Identify which cell holds the provided text, then report its [x, y] central coordinate. 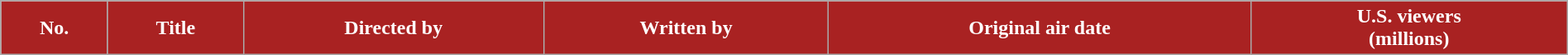
Original air date [1040, 28]
Title [175, 28]
U.S. viewers(millions) [1409, 28]
Written by [686, 28]
Directed by [394, 28]
No. [55, 28]
